For the text-containing cell, return its midpoint in (X, Y) coordinate format. 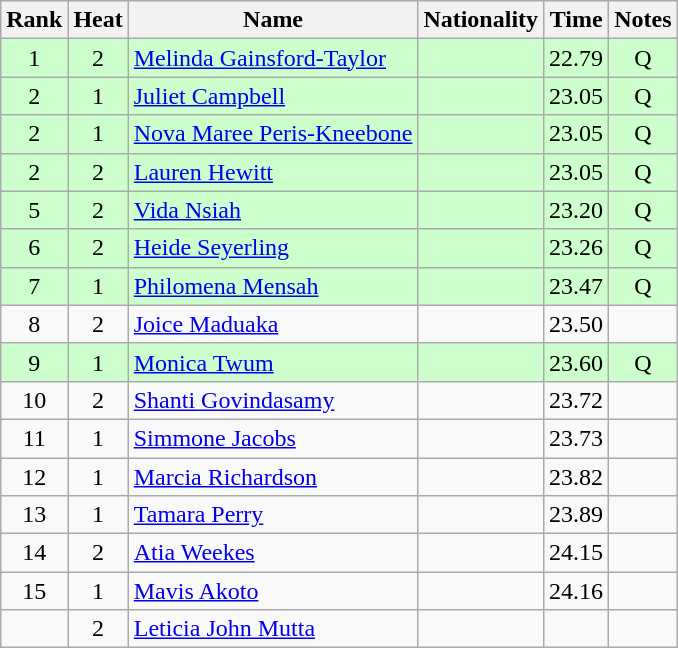
Tamara Perry (273, 515)
22.79 (576, 58)
Marcia Richardson (273, 477)
9 (34, 362)
Mavis Akoto (273, 591)
23.20 (576, 210)
24.16 (576, 591)
Joice Maduaka (273, 324)
Time (576, 20)
Monica Twum (273, 362)
Shanti Govindasamy (273, 400)
23.73 (576, 438)
Simmone Jacobs (273, 438)
23.82 (576, 477)
8 (34, 324)
Heide Seyerling (273, 248)
Heat (98, 20)
Melinda Gainsford-Taylor (273, 58)
23.72 (576, 400)
23.50 (576, 324)
7 (34, 286)
Nationality (481, 20)
10 (34, 400)
23.89 (576, 515)
14 (34, 553)
Nova Maree Peris-Kneebone (273, 134)
6 (34, 248)
Name (273, 20)
11 (34, 438)
13 (34, 515)
23.47 (576, 286)
23.26 (576, 248)
Juliet Campbell (273, 96)
5 (34, 210)
Philomena Mensah (273, 286)
Vida Nsiah (273, 210)
Leticia John Mutta (273, 629)
Lauren Hewitt (273, 172)
15 (34, 591)
23.60 (576, 362)
Notes (643, 20)
Atia Weekes (273, 553)
Rank (34, 20)
24.15 (576, 553)
12 (34, 477)
